Find where the given text appears and provide that cell's center as [X, Y] coordinate. 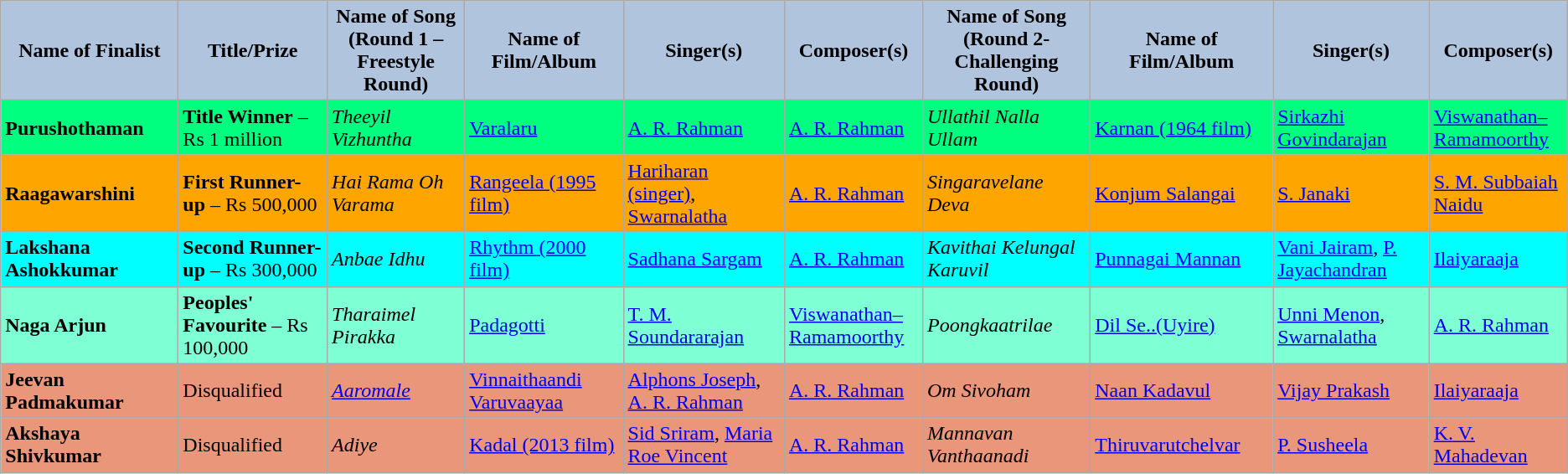
Ullathil Nalla Ullam [1006, 127]
Dil Se..(Uyire) [1182, 325]
Sirkazhi Govindarajan [1352, 127]
Rhythm (2000 film) [544, 260]
Punnagai Mannan [1182, 260]
Purushothaman [90, 127]
S. Janaki [1352, 193]
Raagawarshini [90, 193]
Vijay Prakash [1352, 390]
Mannavan Vanthaanadi [1006, 446]
Kavithai Kelungal Karuvil [1006, 260]
Name of Song (Round 1 – Freestyle Round) [396, 50]
Kadal (2013 film) [544, 446]
Aaromale [396, 390]
Sid Sriram, Maria Roe Vincent [704, 446]
Alphons Joseph, A. R. Rahman [704, 390]
Anbae Idhu [396, 260]
Sadhana Sargam [704, 260]
Konjum Salangai [1182, 193]
Varalaru [544, 127]
Akshaya Shivkumar [90, 446]
Vinnaithaandi Varuvaayaa [544, 390]
Vani Jairam, P. Jayachandran [1352, 260]
Lakshana Ashokkumar [90, 260]
Karnan (1964 film) [1182, 127]
Padagotti [544, 325]
Title/Prize [253, 50]
First Runner-up – Rs 500,000 [253, 193]
Rangeela (1995 film) [544, 193]
Om Sivoham [1006, 390]
Hariharan (singer), Swarnalatha [704, 193]
Peoples' Favourite – Rs 100,000 [253, 325]
Jeevan Padmakumar [90, 390]
Poongkaatrilae [1006, 325]
Unni Menon, Swarnalatha [1352, 325]
Name of Finalist [90, 50]
Naga Arjun [90, 325]
Theeyil Vizhuntha [396, 127]
Tharaimel Pirakka [396, 325]
Singaravelane Deva [1006, 193]
P. Susheela [1352, 446]
S. M. Subbaiah Naidu [1498, 193]
Hai Rama Oh Varama [396, 193]
T. M. Soundararajan [704, 325]
Title Winner – Rs 1 million [253, 127]
Naan Kadavul [1182, 390]
K. V. Mahadevan [1498, 446]
Adiye [396, 446]
Name of Song (Round 2- Challenging Round) [1006, 50]
Thiruvarutchelvar [1182, 446]
Second Runner-up – Rs 300,000 [253, 260]
